Return (x, y) of the center of cell containing provided text 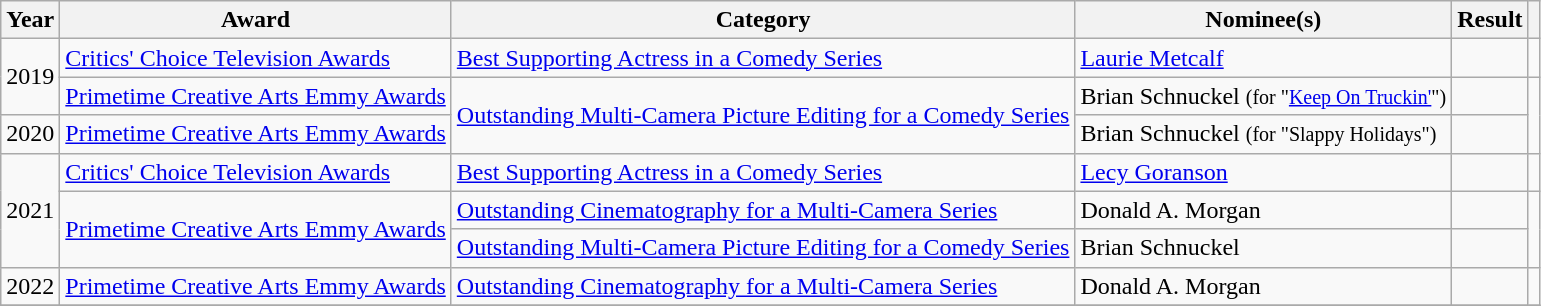
Brian Schnuckel (for "Keep On Truckin'") (1264, 96)
2021 (30, 210)
2022 (30, 286)
Brian Schnuckel (1264, 248)
Nominee(s) (1264, 20)
2019 (30, 77)
Award (256, 20)
Laurie Metcalf (1264, 58)
Year (30, 20)
2020 (30, 134)
Lecy Goranson (1264, 172)
Result (1490, 20)
Category (763, 20)
Brian Schnuckel (for "Slappy Holidays") (1264, 134)
